For the text-containing cell, return its midpoint in (X, Y) coordinate format. 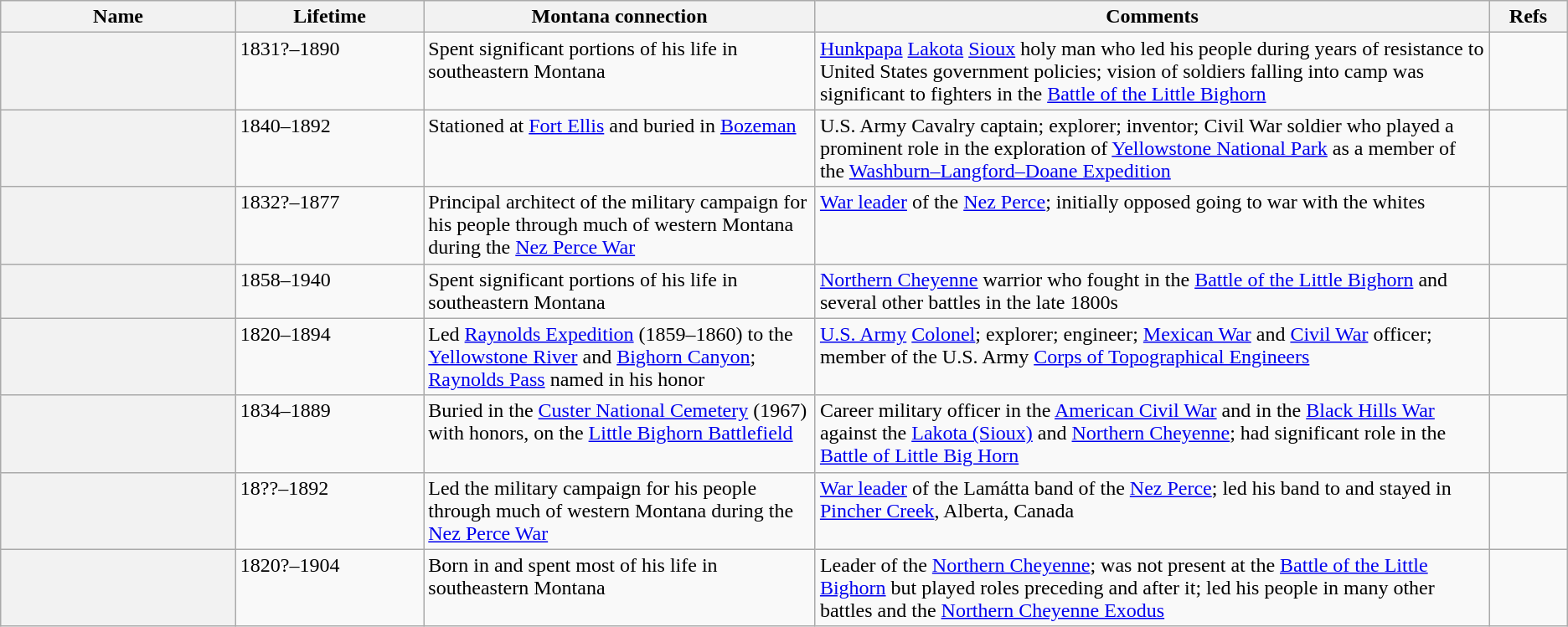
Buried in the Custer National Cemetery (1967) with honors, on the Little Bighorn Battlefield (620, 434)
Led Raynolds Expedition (1859–1860) to the Yellowstone River and Bighorn Canyon; Raynolds Pass named in his honor (620, 357)
1840–1892 (329, 148)
War leader of the Lamátta band of the Nez Perce; led his band to and stayed in Pincher Creek, Alberta, Canada (1152, 511)
Led the military campaign for his people through much of western Montana during the Nez Perce War (620, 511)
Montana connection (620, 17)
18??–1892 (329, 511)
Lifetime (329, 17)
Principal architect of the military campaign for his people through much of western Montana during the Nez Perce War (620, 225)
War leader of the Nez Perce; initially opposed going to war with the whites (1152, 225)
1831?–1890 (329, 71)
Name (119, 17)
1820–1894 (329, 357)
1832?–1877 (329, 225)
1834–1889 (329, 434)
1820?–1904 (329, 588)
Refs (1529, 17)
Stationed at Fort Ellis and buried in Bozeman (620, 148)
1858–1940 (329, 291)
Born in and spent most of his life in southeastern Montana (620, 588)
Northern Cheyenne warrior who fought in the Battle of the Little Bighorn and several other battles in the late 1800s (1152, 291)
Comments (1152, 17)
U.S. Army Colonel; explorer; engineer; Mexican War and Civil War officer; member of the U.S. Army Corps of Topographical Engineers (1152, 357)
